Determine the [x, y] coordinate at the center of the cell enclosing the given text.  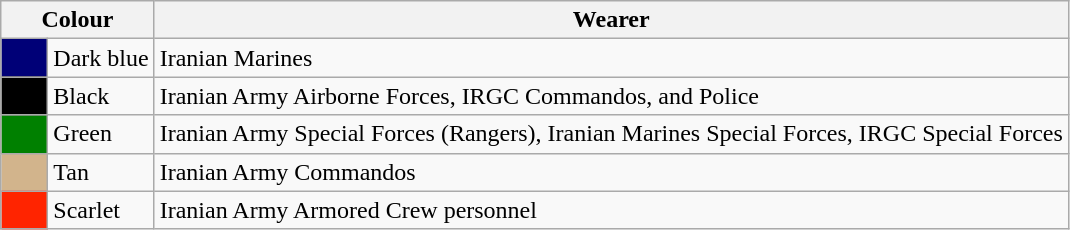
Scarlet [101, 210]
Iranian Army Commandos [611, 172]
Black [101, 96]
Iranian Army Special Forces (Rangers), Iranian Marines Special Forces, IRGC Special Forces [611, 134]
Iranian Army Armored Crew personnel [611, 210]
Wearer [611, 20]
Dark blue [101, 58]
Green [101, 134]
Iranian Army Airborne Forces, IRGC Commandos, and Police [611, 96]
Colour [78, 20]
Iranian Marines [611, 58]
Tan [101, 172]
